Find where the given text appears and provide that cell's center as [x, y] coordinate. 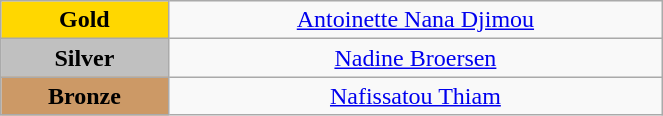
Gold [84, 20]
Nadine Broersen [416, 58]
Antoinette Nana Djimou [416, 20]
Silver [84, 58]
Nafissatou Thiam [416, 96]
Bronze [84, 96]
